Find where the given text appears and provide that cell's center as (X, Y) coordinate. 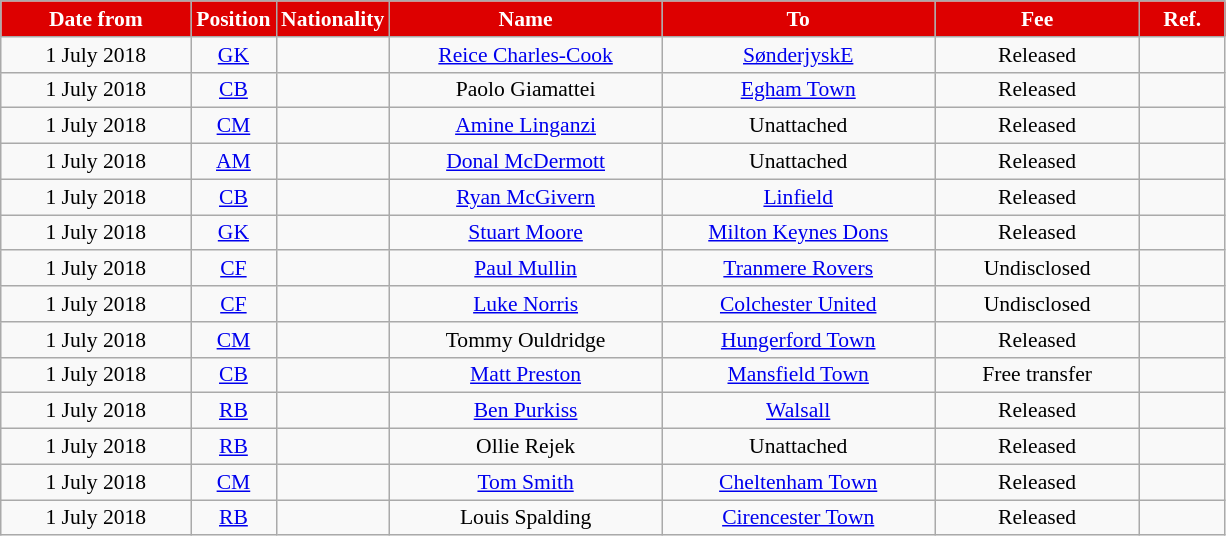
Stuart Moore (526, 233)
Egham Town (798, 90)
Linfield (798, 197)
Louis Spalding (526, 518)
Position (234, 19)
Luke Norris (526, 304)
Ryan McGivern (526, 197)
Cirencester Town (798, 518)
Paul Mullin (526, 269)
Tommy Ouldridge (526, 340)
Tom Smith (526, 482)
Fee (1038, 19)
Milton Keynes Dons (798, 233)
Amine Linganzi (526, 126)
Cheltenham Town (798, 482)
To (798, 19)
Donal McDermott (526, 162)
Ref. (1182, 19)
Colchester United (798, 304)
Free transfer (1038, 375)
Hungerford Town (798, 340)
Walsall (798, 411)
Date from (96, 19)
Paolo Giamattei (526, 90)
Nationality (332, 19)
Matt Preston (526, 375)
AM (234, 162)
Tranmere Rovers (798, 269)
Name (526, 19)
Reice Charles-Cook (526, 55)
Mansfield Town (798, 375)
Ben Purkiss (526, 411)
Ollie Rejek (526, 447)
SønderjyskE (798, 55)
